Pinpoint the cell where the given text exists, returning its (X, Y) midpoint coordinate. 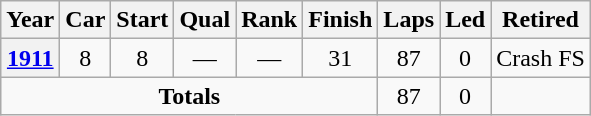
Rank (270, 20)
Finish (340, 20)
Start (142, 20)
Qual (205, 20)
Laps (409, 20)
Totals (190, 96)
1911 (30, 58)
Retired (541, 20)
Led (466, 20)
Car (86, 20)
Crash FS (541, 58)
Year (30, 20)
31 (340, 58)
